Extract the [x, y] coordinate from the center of the cell holding the provided text.  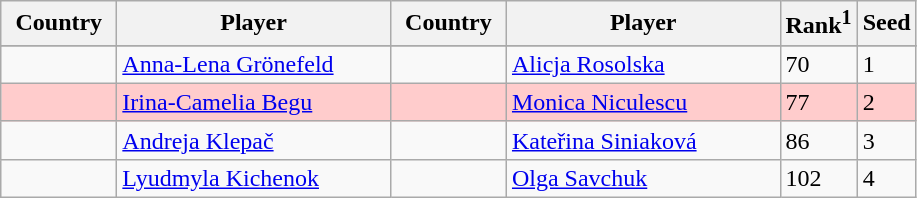
Olga Savchuk [643, 178]
2 [886, 102]
70 [818, 64]
1 [886, 64]
Alicja Rosolska [643, 64]
Kateřina Siniaková [643, 140]
Monica Niculescu [643, 102]
Irina-Camelia Begu [254, 102]
Anna-Lena Grönefeld [254, 64]
3 [886, 140]
77 [818, 102]
86 [818, 140]
102 [818, 178]
Seed [886, 24]
4 [886, 178]
Andreja Klepač [254, 140]
Lyudmyla Kichenok [254, 178]
Rank1 [818, 24]
